Scan for the cell matching the given text and deliver its (x, y) coordinate at center. 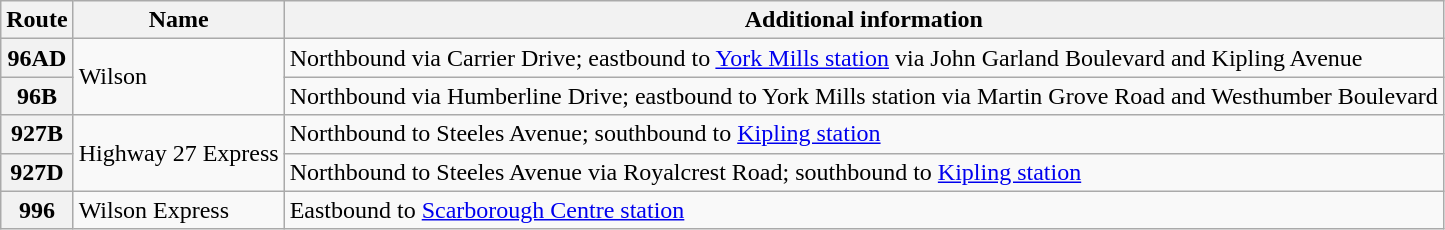
Northbound to Steeles Avenue; southbound to Kipling station (864, 134)
Wilson (178, 77)
Northbound to Steeles Avenue via Royalcrest Road; southbound to Kipling station (864, 172)
927D (37, 172)
96AD (37, 58)
Northbound via Humberline Drive; eastbound to York Mills station via Martin Grove Road and Westhumber Boulevard (864, 96)
Eastbound to Scarborough Centre station (864, 210)
Highway 27 Express (178, 153)
Additional information (864, 20)
Name (178, 20)
927B (37, 134)
Wilson Express (178, 210)
Route (37, 20)
996 (37, 210)
Northbound via Carrier Drive; eastbound to York Mills station via John Garland Boulevard and Kipling Avenue (864, 58)
96B (37, 96)
